Capture the cell that displays the provided text and extract its [X, Y] central coordinate. 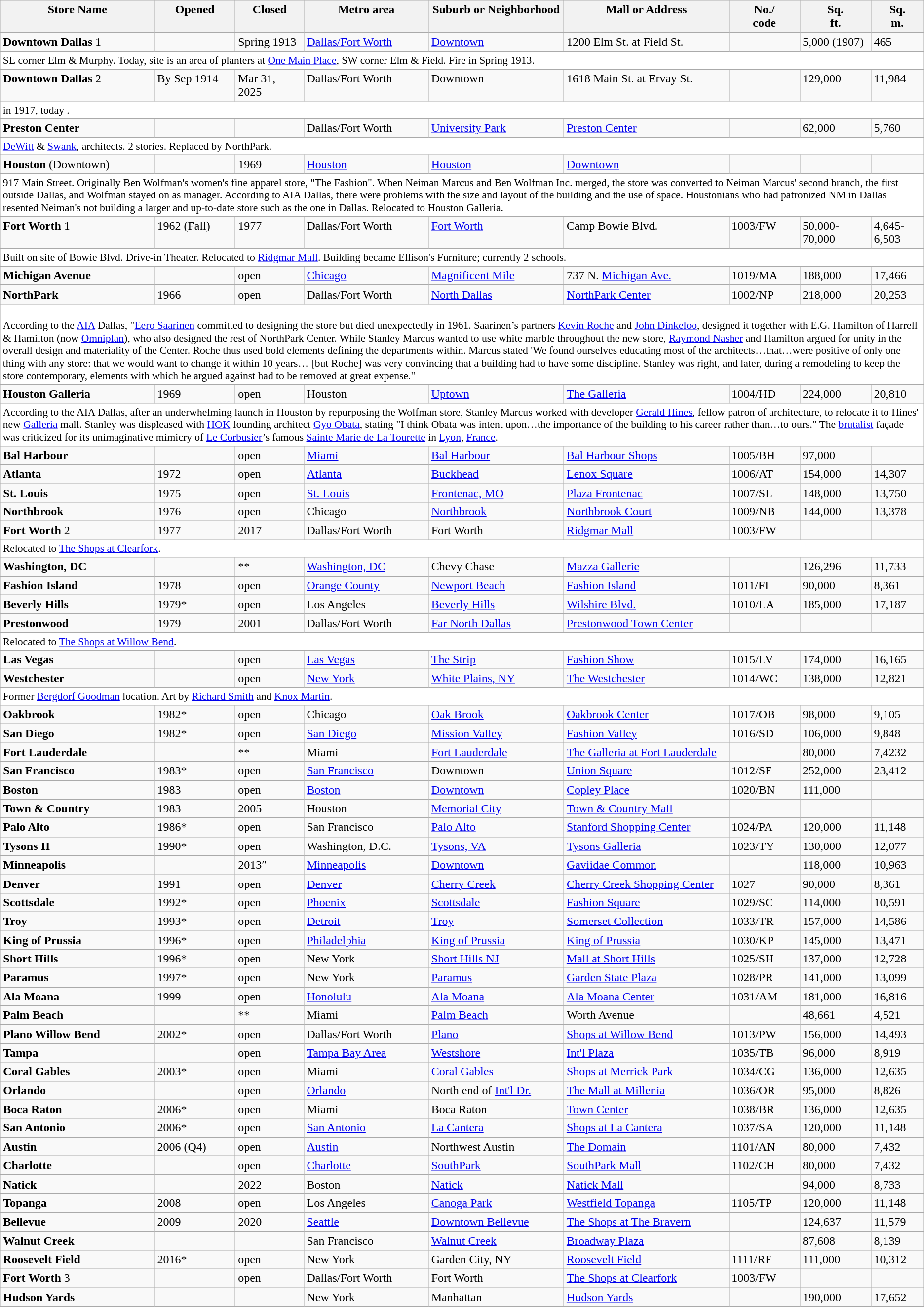
2001 [269, 623]
2016* [195, 1260]
1976 [195, 511]
Town & Country [77, 808]
Broadway Plaza [646, 1240]
Int'l Plaza [646, 1053]
218,000 [836, 294]
12,077 [897, 846]
Houston Galleria [77, 393]
White Plains, NY [496, 678]
2006 (Q4) [195, 1147]
1101/AN [765, 1147]
1972 [195, 474]
62,000 [836, 128]
Shops at La Cantera [646, 1128]
University Park [496, 128]
2008 [195, 1203]
737 N. Michigan Ave. [646, 275]
Mall at Short Hills [646, 959]
1030/KP [765, 940]
Plano Willow Bend [77, 1034]
10,591 [897, 902]
1006/AT [765, 474]
Mission Valley [496, 733]
17,466 [897, 275]
1966 [195, 294]
Topanga [77, 1203]
Northwest Austin [496, 1147]
13,378 [897, 511]
1037/SA [765, 1128]
1993* [195, 921]
in 1917, today . [462, 110]
1020/BN [765, 790]
11,984 [897, 85]
1975 [195, 493]
2017 [269, 530]
Suburb or Neighborhood [496, 17]
Far North Dallas [496, 623]
Ridgmar Mall [646, 530]
Bellevue [77, 1222]
1009/NB [765, 511]
Short Hills NJ [496, 959]
Tampa [77, 1053]
Buckhead [496, 474]
13,471 [897, 940]
Northbrook Court [646, 511]
1991 [195, 884]
1027 [765, 884]
1025/SH [765, 959]
Sq.ft. [836, 17]
137,000 [836, 959]
Fashion Square [646, 902]
Downtown Bellevue [496, 1222]
Mazza Gallerie [646, 567]
2020 [269, 1222]
The Galleria at Fort Lauderdale [646, 752]
The Domain [646, 1147]
1012/SF [765, 771]
5,000 (1907) [836, 42]
1999 [195, 997]
Spring 1913 [269, 42]
2013″ [269, 865]
9,105 [897, 715]
Prestonwood [77, 623]
Ala Moana Center [646, 997]
Canoga Park [496, 1203]
7,4232 [897, 752]
2002* [195, 1034]
Magnificent Mile [496, 275]
Frontenac, MO [496, 493]
Houston (Downtown) [77, 164]
94,000 [836, 1184]
48,661 [836, 1015]
16,165 [897, 659]
Washington, D.C. [366, 846]
The Mall at Millenia [646, 1090]
Westchester [77, 678]
1036/OR [765, 1090]
181,000 [836, 997]
1105/TP [765, 1203]
10,963 [897, 865]
11,579 [897, 1222]
1983* [195, 771]
Union Square [646, 771]
10,312 [897, 1260]
106,000 [836, 733]
20,253 [897, 294]
Copley Place [646, 790]
114,000 [836, 902]
Oakbrook [77, 715]
Tysons, VA [496, 846]
465 [897, 42]
14,493 [897, 1034]
Fort Worth 1 [77, 233]
Lenox Square [646, 474]
Plaza Frontenac [646, 493]
Fort Worth 2 [77, 530]
1038/BR [765, 1109]
Tysons Galleria [646, 846]
4,521 [897, 1015]
The Shops at Clearfork [646, 1278]
14,586 [897, 921]
Westshore [496, 1053]
144,000 [836, 511]
23,412 [897, 771]
Newport Beach [496, 585]
Oakbrook Center [646, 715]
224,000 [836, 393]
Closed [269, 17]
1986* [195, 827]
Garden City, NY [496, 1260]
Bal Harbour Shops [646, 455]
50,000-70,000 [836, 233]
1033/TR [765, 921]
Detroit [366, 921]
1016/SD [765, 733]
1014/WC [765, 678]
Store Name [77, 17]
Honolulu [366, 997]
DeWitt & Swank, architects. 2 stories. Replaced by NorthPark. [462, 146]
Tysons II [77, 846]
1023/TY [765, 846]
Memorial City [496, 808]
Gaviidae Common [646, 865]
188,000 [836, 275]
1035/TB [765, 1053]
Somerset Collection [646, 921]
130,000 [836, 846]
8,139 [897, 1240]
Natick Mall [646, 1184]
Short Hills [77, 959]
NorthPark Center [646, 294]
Seattle [366, 1222]
Cherry Creek [496, 884]
1111/RF [765, 1260]
Prestonwood Town Center [646, 623]
Former Bergdorf Goodman location. Art by Richard Smith and Knox Martin. [462, 696]
17,652 [897, 1297]
126,296 [836, 567]
Fashion Show [646, 659]
1102/CH [765, 1165]
1034/CG [765, 1072]
8,826 [897, 1090]
98,000 [836, 715]
The Shops at The Bravern [646, 1222]
Michigan Avenue [77, 275]
4,645-6,503 [897, 233]
Relocated to The Shops at Willow Bend. [462, 641]
13,099 [897, 978]
157,000 [836, 921]
16,816 [897, 997]
141,000 [836, 978]
1015/LV [765, 659]
Worth Avenue [646, 1015]
Manhattan [496, 1297]
12,821 [897, 678]
Opened [195, 17]
Downtown Dallas 2 [77, 85]
87,608 [836, 1240]
118,000 [836, 865]
SE corner Elm & Murphy. Today, site is an area of planters at One Main Place, SW corner Elm & Field. Fire in Spring 1913. [462, 60]
Mar 31, 2025 [269, 85]
SouthPark Mall [646, 1165]
9,848 [897, 733]
Downtown Dallas 1 [77, 42]
Fashion Valley [646, 733]
2009 [195, 1222]
Phoenix [366, 902]
1013/PW [765, 1034]
1200 Elm St. at Field St. [646, 42]
Relocated to The Shops at Clearfork. [462, 549]
By Sep 1914 [195, 85]
Orange County [366, 585]
Camp Bowie Blvd. [646, 233]
1028/PR [765, 978]
148,000 [836, 493]
185,000 [836, 604]
SouthPark [496, 1165]
Built on site of Bowie Blvd. Drive-in Theater. Relocated to Ridgmar Mall. Building became Ellison's Furniture; currently 2 schools. [462, 258]
The Westchester [646, 678]
97,000 [836, 455]
13,750 [897, 493]
8,733 [897, 1184]
Stanford Shopping Center [646, 827]
North end of Int'l Dr. [496, 1090]
1029/SC [765, 902]
156,000 [836, 1034]
1017/OB [765, 715]
1031/AM [765, 997]
Tampa Bay Area [366, 1053]
2005 [269, 808]
NorthPark [77, 294]
12,728 [897, 959]
2003* [195, 1072]
129,000 [836, 85]
Plano [496, 1034]
Fort Worth 3 [77, 1278]
2022 [269, 1184]
145,000 [836, 940]
Mall or Address [646, 17]
Philadelphia [366, 940]
174,000 [836, 659]
Chevy Chase [496, 567]
Metro area [366, 17]
Westfield Topanga [646, 1203]
1618 Main St. at Ervay St. [646, 85]
Town & Country Mall [646, 808]
1024/PA [765, 827]
Garden State Plaza [646, 978]
La Cantera [496, 1128]
1992* [195, 902]
124,637 [836, 1222]
11,733 [897, 567]
The Strip [496, 659]
1002/NP [765, 294]
1990* [195, 846]
1010/LA [765, 604]
20,810 [897, 393]
95,000 [836, 1090]
138,000 [836, 678]
Wilshire Blvd. [646, 604]
1005/BH [765, 455]
154,000 [836, 474]
190,000 [836, 1297]
1979* [195, 604]
Shops at Willow Bend [646, 1034]
1979 [195, 623]
North Dallas [496, 294]
1962 (Fall) [195, 233]
Cherry Creek Shopping Center [646, 884]
Shops at Merrick Park [646, 1072]
1004/HD [765, 393]
1007/SL [765, 493]
5,760 [897, 128]
1978 [195, 585]
8,919 [897, 1053]
Town Center [646, 1109]
252,000 [836, 771]
Sq.m. [897, 17]
1997* [195, 978]
96,000 [836, 1053]
14,307 [897, 474]
No./code [765, 17]
1019/MA [765, 275]
1011/FI [765, 585]
Uptown [496, 393]
The Galleria [646, 393]
17,187 [897, 604]
Oak Brook [496, 715]
